From the cell containing the given text, extract its center point as [X, Y] coordinate. 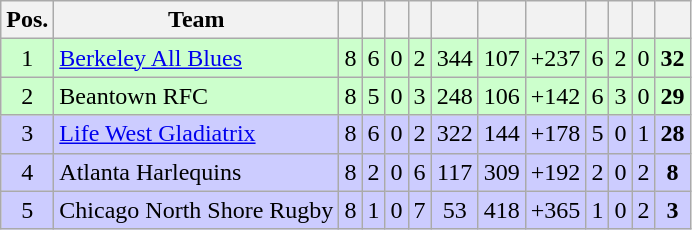
29 [672, 96]
32 [672, 58]
106 [502, 96]
+192 [556, 172]
+178 [556, 134]
Team [196, 20]
Life West Gladiatrix [196, 134]
+237 [556, 58]
Beantown RFC [196, 96]
309 [502, 172]
117 [454, 172]
Chicago North Shore Rugby [196, 210]
Berkeley All Blues [196, 58]
Atlanta Harlequins [196, 172]
+142 [556, 96]
248 [454, 96]
107 [502, 58]
144 [502, 134]
+365 [556, 210]
Pos. [28, 20]
53 [454, 210]
322 [454, 134]
418 [502, 210]
7 [420, 210]
4 [28, 172]
28 [672, 134]
344 [454, 58]
